Capture the cell that displays the provided text and extract its [X, Y] central coordinate. 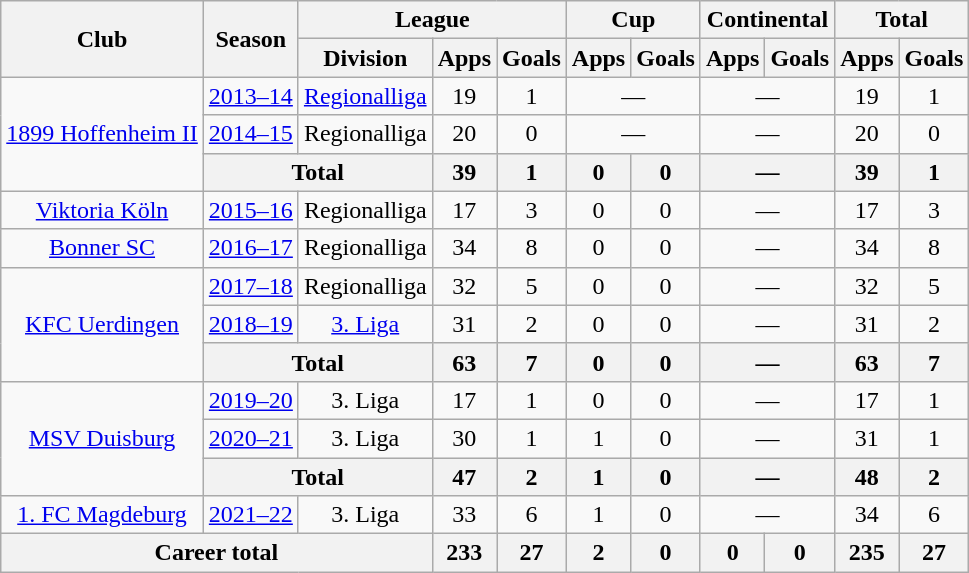
2018–19 [250, 324]
30 [464, 438]
2021–22 [250, 515]
2015–16 [250, 210]
Viktoria Köln [102, 210]
2020–21 [250, 438]
233 [464, 553]
Career total [216, 553]
48 [867, 477]
2019–20 [250, 400]
2016–17 [250, 248]
KFC Uerdingen [102, 324]
1. FC Magdeburg [102, 515]
2017–18 [250, 286]
33 [464, 515]
Season [250, 39]
Club [102, 39]
Continental [767, 20]
47 [464, 477]
235 [867, 553]
2014–15 [250, 134]
2013–14 [250, 96]
League [432, 20]
MSV Duisburg [102, 438]
1899 Hoffenheim II [102, 134]
Cup [633, 20]
Bonner SC [102, 248]
Division [365, 58]
